Determine the [X, Y] coordinate at the center of the cell enclosing the given text.  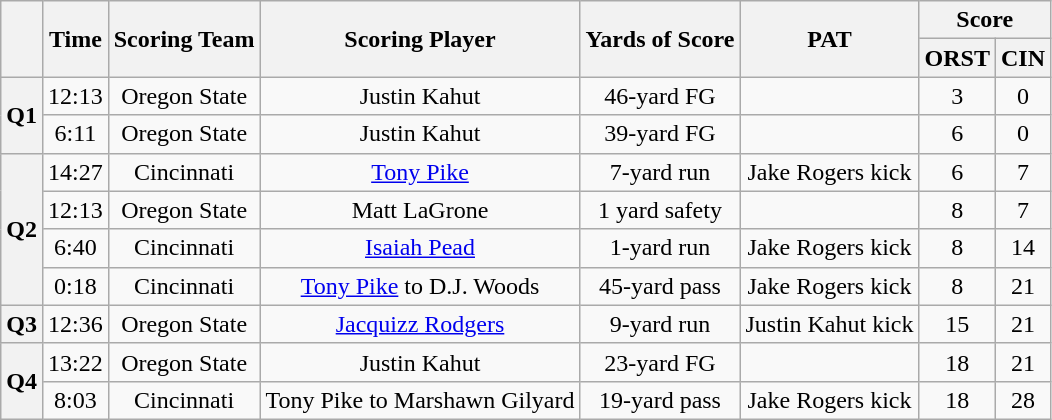
46-yard FG [660, 96]
ORST [957, 58]
14:27 [75, 172]
14 [1022, 248]
8:03 [75, 400]
Q4 [22, 381]
9-yard run [660, 324]
39-yard FG [660, 134]
Scoring Player [420, 39]
1 yard safety [660, 210]
13:22 [75, 362]
PAT [830, 39]
0:18 [75, 286]
Matt LaGrone [420, 210]
Yards of Score [660, 39]
3 [957, 96]
Tony Pike to D.J. Woods [420, 286]
Q2 [22, 229]
Tony Pike to Marshawn Gilyard [420, 400]
28 [1022, 400]
Tony Pike [420, 172]
Time [75, 39]
23-yard FG [660, 362]
Score [985, 20]
Isaiah Pead [420, 248]
7-yard run [660, 172]
CIN [1022, 58]
45-yard pass [660, 286]
1-yard run [660, 248]
6:11 [75, 134]
Jacquizz Rodgers [420, 324]
6:40 [75, 248]
Q1 [22, 115]
19-yard pass [660, 400]
12:36 [75, 324]
Justin Kahut kick [830, 324]
Scoring Team [184, 39]
15 [957, 324]
Q3 [22, 324]
